Scan for the cell matching the given text and deliver its (x, y) coordinate at center. 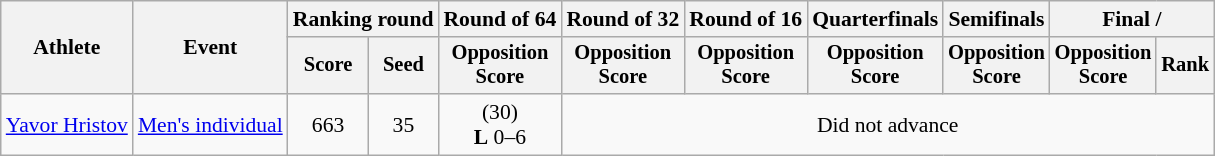
Rank (1185, 66)
Round of 16 (746, 19)
Quarterfinals (875, 19)
Score (328, 66)
Round of 64 (500, 19)
Seed (403, 66)
(30)L 0–6 (500, 124)
663 (328, 124)
Event (210, 48)
Semifinals (996, 19)
Did not advance (888, 124)
Round of 32 (622, 19)
Men's individual (210, 124)
Ranking round (364, 19)
Yavor Hristov (67, 124)
Athlete (67, 48)
35 (403, 124)
Final / (1132, 19)
